Pinpoint the cell where the given text exists, returning its [x, y] midpoint coordinate. 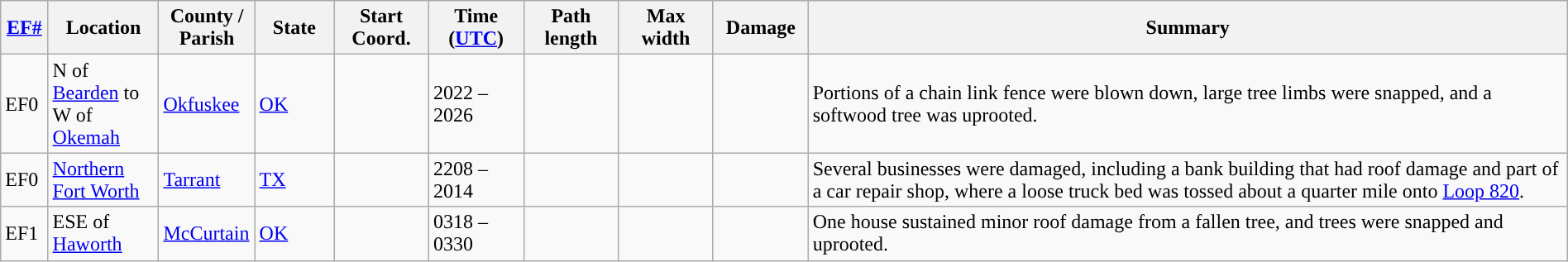
Damage [761, 28]
One house sustained minor roof damage from a fallen tree, and trees were snapped and uprooted. [1188, 233]
Okfuskee [207, 104]
McCurtain [207, 233]
N of Bearden to W of Okemah [103, 104]
2022 – 2026 [476, 104]
0318 – 0330 [476, 233]
Tarrant [207, 180]
Time (UTC) [476, 28]
Portions of a chain link fence were blown down, large tree limbs were snapped, and a softwood tree was uprooted. [1188, 104]
TX [294, 180]
Start Coord. [382, 28]
County / Parish [207, 28]
EF# [25, 28]
2208 – 2014 [476, 180]
Max width [667, 28]
ESE of Haworth [103, 233]
EF1 [25, 233]
Path length [571, 28]
Northern Fort Worth [103, 180]
State [294, 28]
Summary [1188, 28]
Location [103, 28]
